From the cell containing the given text, extract its center point as [X, Y] coordinate. 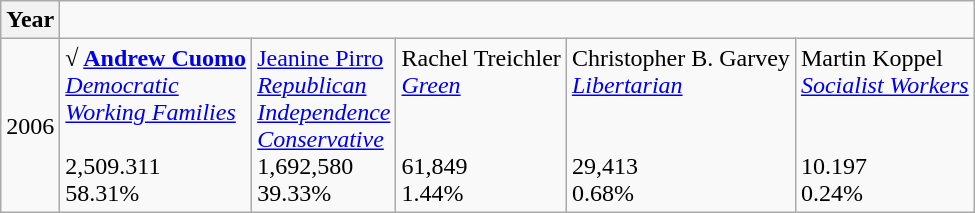
Rachel TreichlerGreen61,8491.44% [481, 126]
Christopher B. GarveyLibertarian29,4130.68% [680, 126]
Martin KoppelSocialist Workers10.1970.24% [884, 126]
Jeanine PirroRepublicanIndependenceConservative1,692,58039.33% [324, 126]
√ Andrew CuomoDemocraticWorking Families2,509.31158.31% [156, 126]
Year [30, 20]
2006 [30, 126]
